Locate the cell with the specified text and output its (x, y) center coordinate. 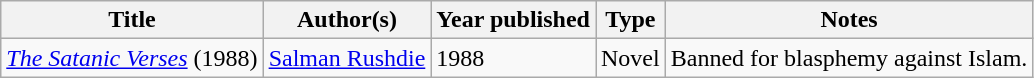
Title (132, 20)
The Satanic Verses (1988) (132, 58)
Year published (514, 20)
Salman Rushdie (347, 58)
1988 (514, 58)
Author(s) (347, 20)
Novel (631, 58)
Banned for blasphemy against Islam. (849, 58)
Type (631, 20)
Notes (849, 20)
